Return [X, Y] of the center of cell containing provided text 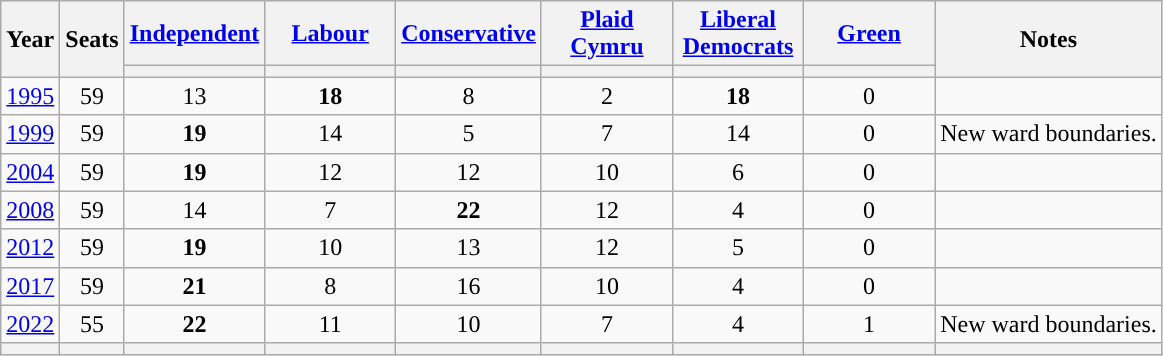
2 [606, 96]
Year [30, 39]
Notes [1049, 39]
16 [469, 286]
2004 [30, 172]
Independent [194, 34]
2012 [30, 248]
1 [870, 324]
55 [92, 324]
6 [738, 172]
21 [194, 286]
Plaid Cymru [606, 34]
Labour [330, 34]
Green [870, 34]
2008 [30, 210]
Liberal Democrats [738, 34]
2017 [30, 286]
Conservative [469, 34]
2022 [30, 324]
1999 [30, 134]
1995 [30, 96]
11 [330, 324]
Seats [92, 39]
